Locate the cell with the specified text and output its [x, y] center coordinate. 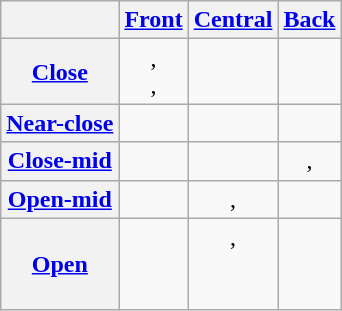
Close-mid [60, 161]
Open-mid [60, 199]
, , [154, 72]
Back [310, 20]
Front [154, 20]
Near-close [60, 123]
Central [233, 20]
Open [60, 264]
Close [60, 72]
